Locate the cell with the specified text and output its (X, Y) center coordinate. 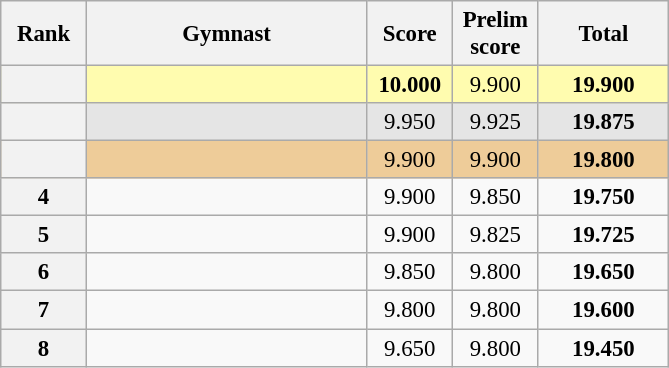
9.925 (496, 122)
19.650 (604, 273)
19.900 (604, 85)
Gymnast (226, 34)
8 (44, 348)
9.650 (410, 348)
Total (604, 34)
19.875 (604, 122)
19.450 (604, 348)
19.600 (604, 310)
Score (410, 34)
19.725 (604, 235)
19.750 (604, 197)
Rank (44, 34)
6 (44, 273)
5 (44, 235)
Prelim score (496, 34)
7 (44, 310)
19.800 (604, 160)
4 (44, 197)
9.825 (496, 235)
9.950 (410, 122)
10.000 (410, 85)
